Capture the cell that displays the provided text and extract its (x, y) central coordinate. 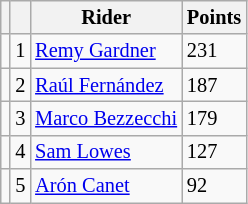
5 (20, 186)
3 (20, 118)
Arón Canet (106, 186)
Rider (106, 17)
Raúl Fernández (106, 85)
187 (214, 85)
231 (214, 51)
Sam Lowes (106, 152)
4 (20, 152)
Points (214, 17)
Remy Gardner (106, 51)
179 (214, 118)
92 (214, 186)
Marco Bezzecchi (106, 118)
1 (20, 51)
2 (20, 85)
127 (214, 152)
